For the text-containing cell, return its midpoint in [X, Y] coordinate format. 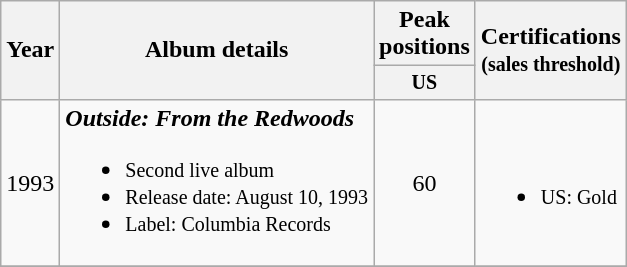
Album details [217, 50]
Outside: From the RedwoodsSecond live albumRelease date: August 10, 1993Label: Columbia Records [217, 182]
60 [425, 182]
US: Gold [550, 182]
US [425, 82]
Certifications(sales threshold) [550, 50]
Peak positions [425, 34]
1993 [30, 182]
Year [30, 50]
